Scan for the cell matching the given text and deliver its [X, Y] coordinate at center. 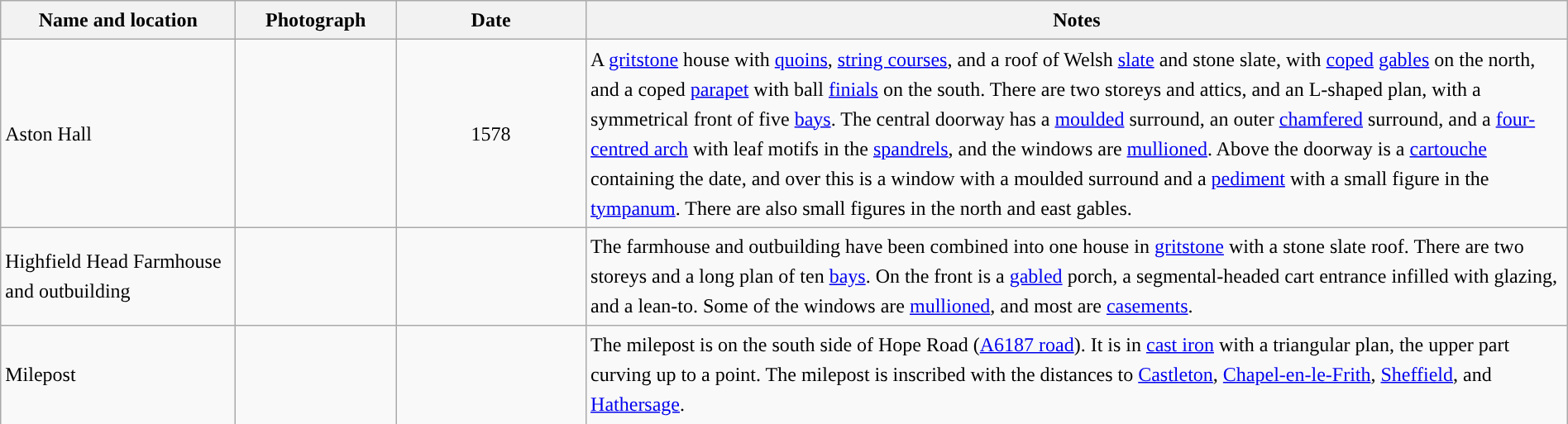
Aston Hall [118, 134]
Date [491, 20]
Highfield Head Farmhouse and outbuilding [118, 276]
Name and location [118, 20]
Milepost [118, 375]
Photograph [316, 20]
1578 [491, 134]
Notes [1077, 20]
